Capture the cell that displays the provided text and extract its [X, Y] central coordinate. 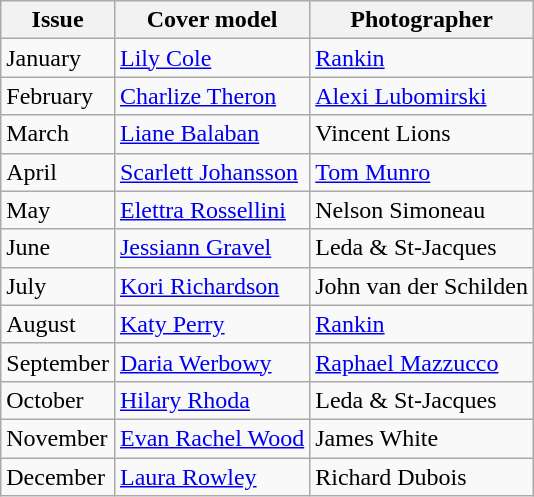
Liane Balaban [212, 134]
Raphael Mazzucco [422, 362]
James White [422, 438]
March [58, 134]
April [58, 172]
Richard Dubois [422, 477]
Lily Cole [212, 58]
Alexi Lubomirski [422, 96]
Laura Rowley [212, 477]
July [58, 286]
November [58, 438]
Vincent Lions [422, 134]
February [58, 96]
Katy Perry [212, 324]
June [58, 248]
Hilary Rhoda [212, 400]
Nelson Simoneau [422, 210]
Tom Munro [422, 172]
August [58, 324]
Scarlett Johansson [212, 172]
September [58, 362]
Evan Rachel Wood [212, 438]
May [58, 210]
January [58, 58]
Daria Werbowy [212, 362]
Charlize Theron [212, 96]
December [58, 477]
John van der Schilden [422, 286]
Elettra Rossellini [212, 210]
Kori Richardson [212, 286]
Issue [58, 20]
Photographer [422, 20]
Cover model [212, 20]
October [58, 400]
Jessiann Gravel [212, 248]
